Provide the [X, Y] coordinate of the cell's center where the given text is located.  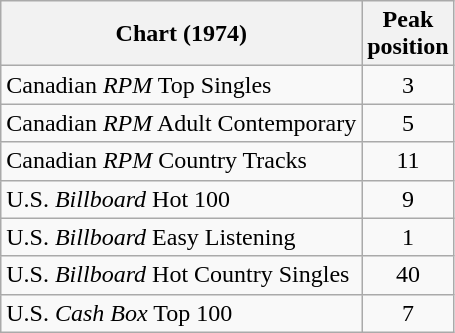
U.S. Billboard Hot 100 [182, 199]
U.S. Billboard Hot Country Singles [182, 275]
Chart (1974) [182, 34]
Canadian RPM Country Tracks [182, 161]
U.S. Billboard Easy Listening [182, 237]
Canadian RPM Adult Contemporary [182, 123]
1 [408, 237]
3 [408, 85]
40 [408, 275]
5 [408, 123]
Peakposition [408, 34]
7 [408, 313]
Canadian RPM Top Singles [182, 85]
9 [408, 199]
U.S. Cash Box Top 100 [182, 313]
11 [408, 161]
